For the text-containing cell, return its midpoint in [x, y] coordinate format. 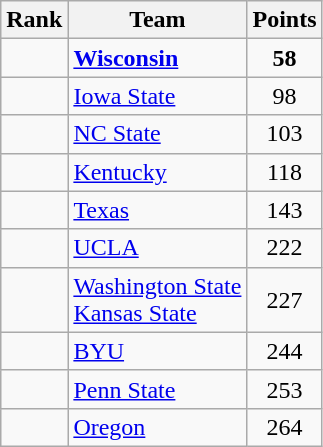
58 [284, 58]
Oregon [158, 427]
143 [284, 210]
Points [284, 20]
UCLA [158, 248]
Wisconsin [158, 58]
Rank [34, 20]
Team [158, 20]
253 [284, 389]
244 [284, 351]
Kentucky [158, 172]
NC State [158, 134]
103 [284, 134]
98 [284, 96]
BYU [158, 351]
Iowa State [158, 96]
118 [284, 172]
Texas [158, 210]
Washington StateKansas State [158, 300]
227 [284, 300]
222 [284, 248]
264 [284, 427]
Penn State [158, 389]
